Scan for the cell matching the given text and deliver its (x, y) coordinate at center. 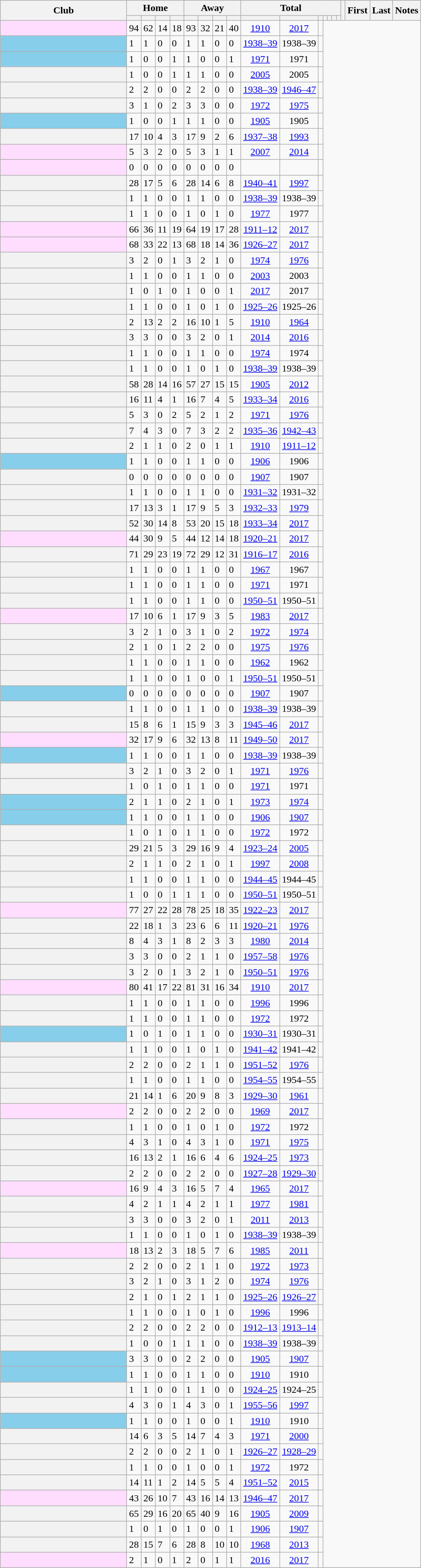
1981 (299, 1204)
25 (205, 910)
1940–41 (260, 183)
Notes (407, 11)
Total (290, 8)
Club (63, 11)
1964 (299, 322)
64 (191, 229)
1969 (260, 1111)
1957–58 (260, 957)
2015 (299, 1483)
1955–56 (260, 1405)
1961 (299, 1096)
66 (134, 229)
52 (134, 523)
41 (148, 987)
1932–33 (260, 508)
81 (191, 987)
57 (191, 384)
58 (134, 384)
35 (233, 910)
1916–17 (260, 554)
1993 (299, 136)
1928–29 (299, 1452)
94 (134, 28)
Home (155, 8)
93 (191, 28)
2008 (299, 863)
2000 (299, 1436)
72 (191, 554)
1980 (260, 941)
34 (233, 987)
1942–43 (299, 431)
1922–23 (260, 910)
62 (148, 28)
2009 (299, 1514)
1912–13 (260, 1328)
First (358, 11)
1935–36 (260, 431)
1913–14 (299, 1328)
2007 (260, 152)
1927–28 (260, 1173)
1979 (299, 508)
71 (134, 554)
1945–46 (260, 724)
1983 (260, 616)
Last (381, 11)
33 (148, 245)
78 (191, 910)
26 (148, 1498)
Away (212, 8)
80 (134, 987)
1937–38 (260, 136)
53 (191, 523)
2012 (299, 384)
1949–50 (260, 740)
1923–24 (260, 848)
1968 (260, 1544)
1965 (260, 1189)
1985 (260, 1250)
77 (134, 910)
